Pinpoint the cell where the given text exists, returning its [x, y] midpoint coordinate. 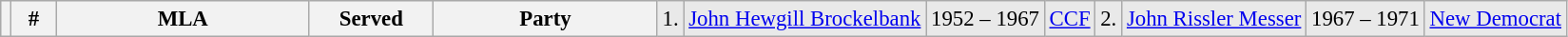
2. [1109, 19]
Party [546, 19]
# [33, 19]
1. [670, 19]
New Democrat [1495, 19]
John Rissler Messer [1214, 19]
John Hewgill Brockelbank [804, 19]
1967 – 1971 [1365, 19]
1952 – 1967 [985, 19]
MLA [183, 19]
CCF [1070, 19]
Served [371, 19]
